For the text-containing cell, return its midpoint in [x, y] coordinate format. 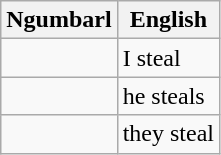
he steals [168, 96]
English [168, 20]
I steal [168, 58]
Ngumbarl [59, 20]
they steal [168, 134]
